Detect which cell encompasses the target text, then output its [X, Y] center coordinate. 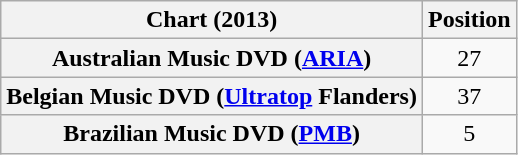
Chart (2013) [212, 20]
37 [469, 96]
Australian Music DVD (ARIA) [212, 58]
Belgian Music DVD (Ultratop Flanders) [212, 96]
Brazilian Music DVD (PMB) [212, 134]
5 [469, 134]
Position [469, 20]
27 [469, 58]
